Find where the given text appears and provide that cell's center as (x, y) coordinate. 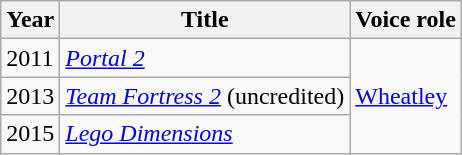
Year (30, 20)
Wheatley (406, 96)
Team Fortress 2 (uncredited) (205, 96)
2013 (30, 96)
Title (205, 20)
Portal 2 (205, 58)
2011 (30, 58)
Voice role (406, 20)
Lego Dimensions (205, 134)
2015 (30, 134)
